Pinpoint the cell where the given text exists, returning its [x, y] midpoint coordinate. 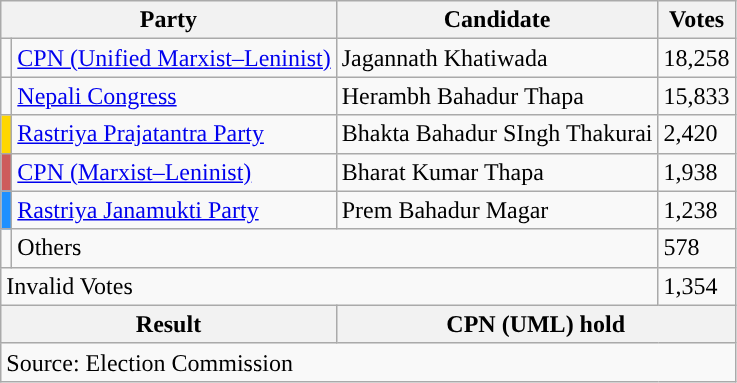
Others [335, 248]
2,420 [696, 134]
CPN (UML) hold [536, 324]
Jagannath Khatiwada [497, 58]
578 [696, 248]
CPN (Unified Marxist–Leninist) [174, 58]
Party [168, 20]
Prem Bahadur Magar [497, 210]
Candidate [497, 20]
18,258 [696, 58]
Rastriya Janamukti Party [174, 210]
Votes [696, 20]
Source: Election Commission [368, 362]
Nepali Congress [174, 96]
1,354 [696, 286]
Bhakta Bahadur SIngh Thakurai [497, 134]
1,938 [696, 172]
Rastriya Prajatantra Party [174, 134]
CPN (Marxist–Leninist) [174, 172]
1,238 [696, 210]
Result [168, 324]
15,833 [696, 96]
Herambh Bahadur Thapa [497, 96]
Bharat Kumar Thapa [497, 172]
Invalid Votes [330, 286]
